Capture the cell that displays the provided text and extract its [X, Y] central coordinate. 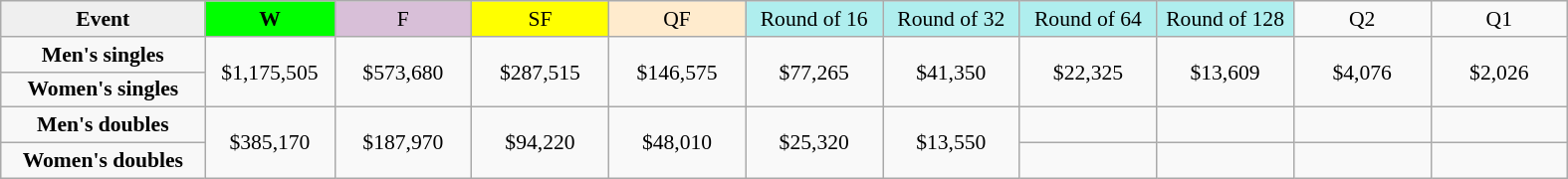
Event [104, 19]
$22,325 [1088, 72]
$25,320 [814, 143]
$1,175,505 [270, 72]
$287,515 [541, 72]
$4,076 [1362, 72]
$385,170 [270, 143]
$94,220 [541, 143]
W [270, 19]
Round of 16 [814, 19]
Men's doubles [104, 125]
$573,680 [403, 72]
$146,575 [677, 72]
Round of 32 [951, 19]
Q2 [1362, 19]
$13,609 [1226, 72]
Women's singles [104, 89]
$48,010 [677, 143]
$41,350 [951, 72]
$13,550 [951, 143]
$77,265 [814, 72]
QF [677, 19]
Q1 [1499, 19]
Round of 64 [1088, 19]
$2,026 [1499, 72]
Women's doubles [104, 161]
SF [541, 19]
Men's singles [104, 55]
F [403, 19]
Round of 128 [1226, 19]
$187,970 [403, 143]
